Locate the cell with the specified text and output its [X, Y] center coordinate. 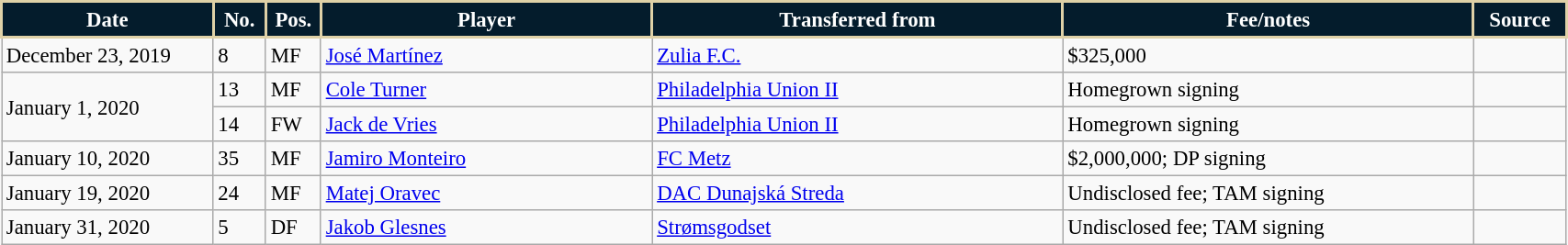
8 [239, 55]
January 19, 2020 [108, 194]
Cole Turner [487, 90]
Player [487, 20]
Undisclosed fee; TAM signing [1268, 194]
Matej Oravec [487, 194]
Zulia F.C. [858, 55]
Pos. [293, 20]
FC Metz [858, 159]
Date [108, 20]
January 10, 2020 [108, 159]
14 [239, 125]
José Martínez [487, 55]
Source [1519, 20]
Transferred from [858, 20]
13 [239, 90]
$2,000,000; DP signing [1268, 159]
$325,000 [1268, 55]
Jamiro Monteiro [487, 159]
DAC Dunajská Streda [858, 194]
Fee/notes [1268, 20]
FW [293, 125]
Jack de Vries [487, 125]
January 1, 2020 [108, 106]
24 [239, 194]
35 [239, 159]
No. [239, 20]
December 23, 2019 [108, 55]
